Scan for the cell matching the given text and deliver its (x, y) coordinate at center. 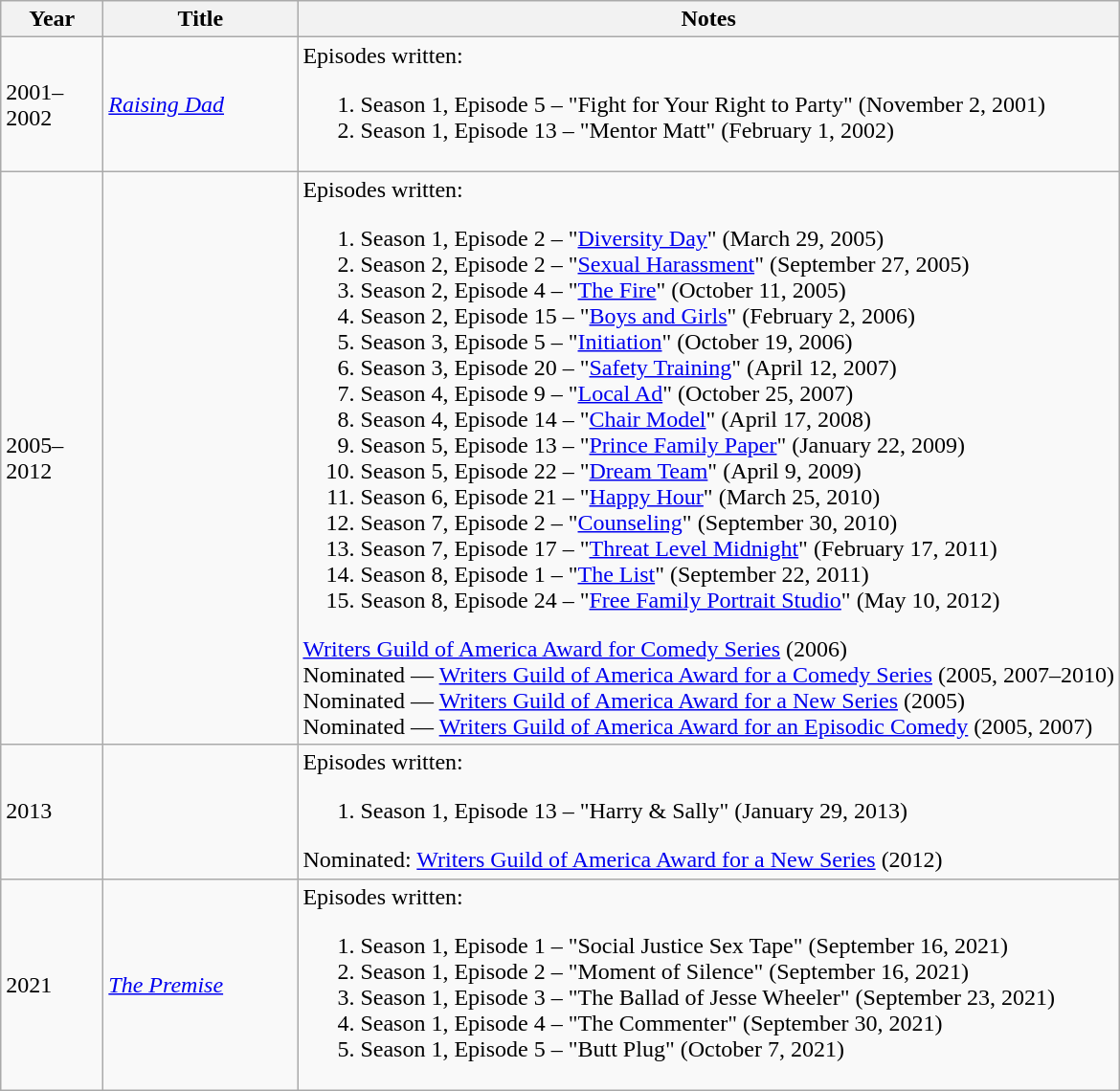
Episodes written:Season 1, Episode 5 – "Fight for Your Right to Party" (November 2, 2001)Season 1, Episode 13 – "Mentor Matt" (February 1, 2002) (708, 104)
The Premise (201, 984)
Episodes written:Season 1, Episode 13 – "Harry & Sally" (January 29, 2013)Nominated: Writers Guild of America Award for a New Series (2012) (708, 812)
Notes (708, 19)
Title (201, 19)
2021 (52, 984)
Year (52, 19)
Raising Dad (201, 104)
2005–2012 (52, 457)
2001–2002 (52, 104)
2013 (52, 812)
